Pinpoint the cell where the given text exists, returning its [x, y] midpoint coordinate. 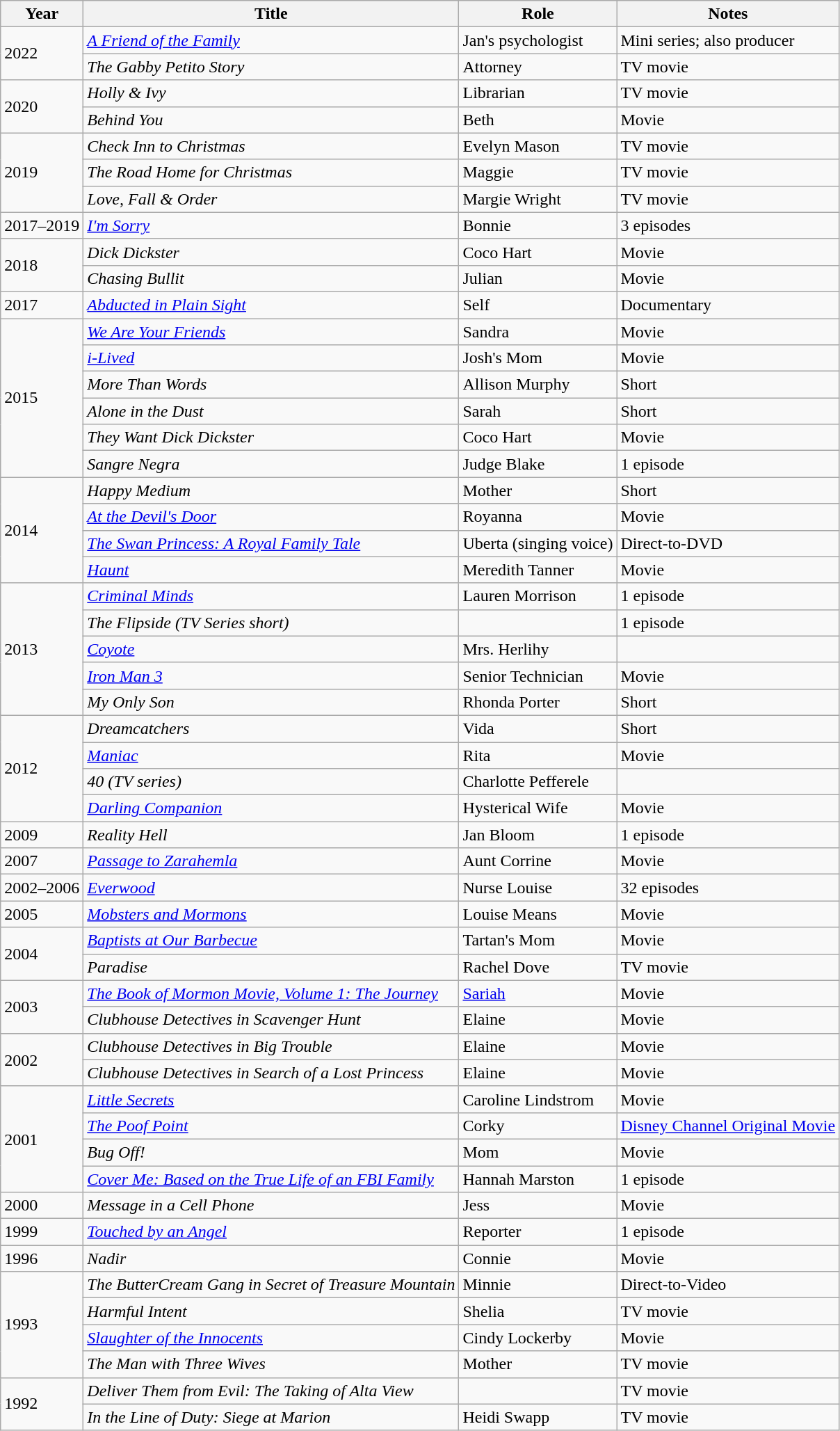
i-Lived [271, 358]
Mini series; also producer [728, 40]
2022 [42, 54]
Disney Channel Original Movie [728, 1126]
Title [271, 14]
Royanna [538, 517]
Louise Means [538, 914]
Clubhouse Detectives in Big Trouble [271, 1046]
Hysterical Wife [538, 808]
Rachel Dove [538, 967]
Allison Murphy [538, 385]
Corky [538, 1126]
Sariah [538, 993]
Mrs. Herlihy [538, 649]
Holly & Ivy [271, 93]
Josh's Mom [538, 358]
Evelyn Mason [538, 146]
Jan's psychologist [538, 40]
Iron Man 3 [271, 675]
Self [538, 305]
Connie [538, 1258]
Chasing Bullit [271, 278]
The Book of Mormon Movie, Volume 1: The Journey [271, 993]
We Are Your Friends [271, 332]
2002 [42, 1060]
Rita [538, 755]
Hannah Marston [538, 1179]
Rhonda Porter [538, 702]
Mom [538, 1152]
I'm Sorry [271, 225]
Year [42, 14]
Tartan's Mom [538, 941]
Uberta (singing voice) [538, 543]
A Friend of the Family [271, 40]
2015 [42, 398]
Judge Blake [538, 464]
Shelia [538, 1311]
Lauren Morrison [538, 596]
Cover Me: Based on the True Life of an FBI Family [271, 1179]
Sarah [538, 411]
The Road Home for Christmas [271, 173]
More Than Words [271, 385]
Aunt Corrine [538, 861]
2001 [42, 1139]
Minnie [538, 1285]
Sandra [538, 332]
Bonnie [538, 225]
In the Line of Duty: Siege at Marion [271, 1417]
Maggie [538, 173]
Alone in the Dust [271, 411]
Behind You [271, 120]
Dick Dickster [271, 252]
Jan Bloom [538, 835]
Harmful Intent [271, 1311]
2013 [42, 649]
Reporter [538, 1232]
Happy Medium [271, 490]
Check Inn to Christmas [271, 146]
Direct-to-Video [728, 1285]
Attorney [538, 67]
2014 [42, 530]
Criminal Minds [271, 596]
The ButterCream Gang in Secret of Treasure Mountain [271, 1285]
2019 [42, 173]
Clubhouse Detectives in Search of a Lost Princess [271, 1073]
Reality Hell [271, 835]
Message in a Cell Phone [271, 1206]
Paradise [271, 967]
Slaughter of the Innocents [271, 1338]
2000 [42, 1206]
The Man with Three Wives [271, 1364]
Role [538, 14]
My Only Son [271, 702]
Charlotte Pefferele [538, 782]
Clubhouse Detectives in Scavenger Hunt [271, 1020]
Documentary [728, 305]
Caroline Lindstrom [538, 1099]
Maniac [271, 755]
3 episodes [728, 225]
Julian [538, 278]
2020 [42, 106]
Margie Wright [538, 199]
Deliver Them from Evil: The Taking of Alta View [271, 1391]
Jess [538, 1206]
Senior Technician [538, 675]
Love, Fall & Order [271, 199]
Nurse Louise [538, 888]
2018 [42, 265]
2009 [42, 835]
1992 [42, 1404]
Heidi Swapp [538, 1417]
Librarian [538, 93]
1999 [42, 1232]
Vida [538, 728]
Meredith Tanner [538, 570]
2003 [42, 1007]
Touched by an Angel [271, 1232]
Cindy Lockerby [538, 1338]
Mobsters and Mormons [271, 914]
Bug Off! [271, 1152]
1993 [42, 1325]
2004 [42, 954]
2017–2019 [42, 225]
2012 [42, 768]
At the Devil's Door [271, 517]
32 episodes [728, 888]
Dreamcatchers [271, 728]
2017 [42, 305]
Little Secrets [271, 1099]
Haunt [271, 570]
The Swan Princess: A Royal Family Tale [271, 543]
Coyote [271, 649]
Passage to Zarahemla [271, 861]
2005 [42, 914]
Abducted in Plain Sight [271, 305]
They Want Dick Dickster [271, 438]
Darling Companion [271, 808]
Direct-to-DVD [728, 543]
2002–2006 [42, 888]
Notes [728, 14]
1996 [42, 1258]
2007 [42, 861]
Everwood [271, 888]
The Poof Point [271, 1126]
40 (TV series) [271, 782]
Baptists at Our Barbecue [271, 941]
Nadir [271, 1258]
Sangre Negra [271, 464]
The Flipside (TV Series short) [271, 623]
The Gabby Petito Story [271, 67]
Beth [538, 120]
